Scan for the cell matching the given text and deliver its [x, y] coordinate at center. 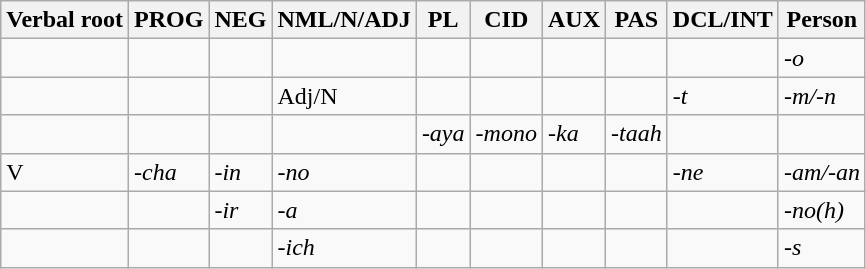
Adj/N [344, 96]
V [65, 172]
-a [344, 210]
-s [822, 248]
NEG [240, 20]
-ir [240, 210]
PROG [168, 20]
-aya [443, 134]
CID [506, 20]
-taah [637, 134]
-o [822, 58]
-cha [168, 172]
-mono [506, 134]
PAS [637, 20]
-am/-an [822, 172]
NML/N/ADJ [344, 20]
-no(h) [822, 210]
Verbal root [65, 20]
-in [240, 172]
-ne [722, 172]
DCL/INT [722, 20]
PL [443, 20]
AUX [574, 20]
Person [822, 20]
-m/-n [822, 96]
-ka [574, 134]
-t [722, 96]
-no [344, 172]
-ich [344, 248]
